Determine the [X, Y] coordinate at the center of the cell enclosing the given text.  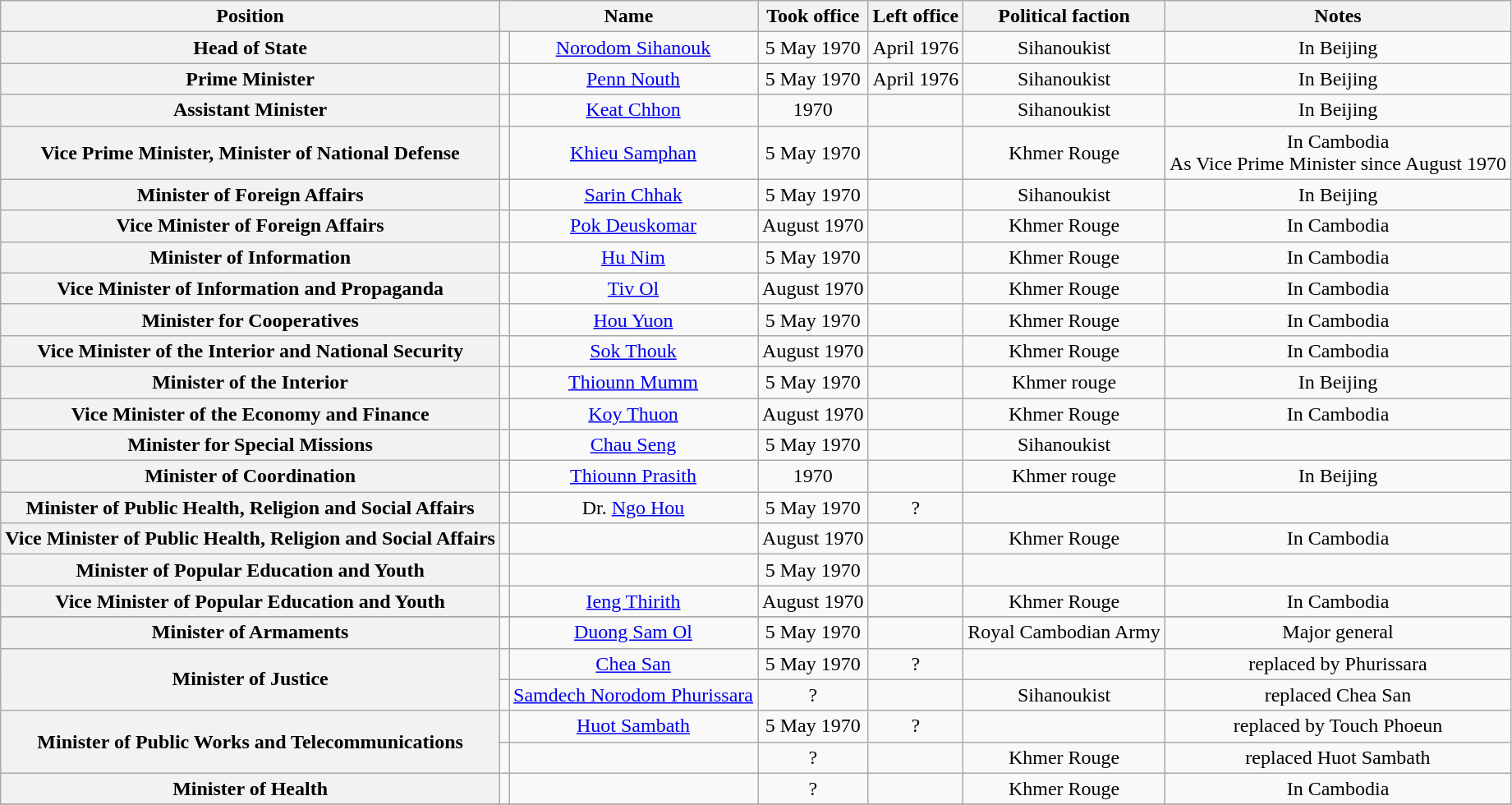
Major general [1337, 632]
Khieu Samphan [634, 153]
Minister of Armaments [250, 632]
Minister of the Interior [250, 382]
Name [628, 16]
Royal Cambodian Army [1064, 632]
Head of State [250, 48]
replaced Chea San [1337, 695]
Vice Minister of Popular Education and Youth [250, 601]
Ieng Thirith [634, 601]
In CambodiaAs Vice Prime Minister since August 1970 [1337, 153]
Koy Thuon [634, 413]
Minister of Information [250, 257]
Vice Minister of Information and Propaganda [250, 288]
Keat Chhon [634, 110]
Hou Yuon [634, 320]
Tiv Ol [634, 288]
Norodom Sihanouk [634, 48]
Left office [916, 16]
Dr. Ngo Hou [634, 508]
Notes [1337, 16]
Minister of Coordination [250, 476]
Vice Prime Minister, Minister of National Defense [250, 153]
Sok Thouk [634, 351]
Vice Minister of Public Health, Religion and Social Affairs [250, 539]
Minister of Popular Education and Youth [250, 570]
Huot Sambath [634, 726]
replaced by Touch Phoeun [1337, 726]
Assistant Minister [250, 110]
Political faction [1064, 16]
replaced by Phurissara [1337, 664]
Chau Seng [634, 445]
Vice Minister of Foreign Affairs [250, 226]
Minister for Cooperatives [250, 320]
Minister of Public Health, Religion and Social Affairs [250, 508]
replaced Huot Sambath [1337, 757]
Duong Sam Ol [634, 632]
Minister for Special Missions [250, 445]
Samdech Norodom Phurissara [634, 695]
Sarin Chhak [634, 195]
Position [250, 16]
Minister of Foreign Affairs [250, 195]
Minister of Health [250, 789]
Minister of Justice [250, 679]
Chea San [634, 664]
Took office [813, 16]
Vice Minister of the Economy and Finance [250, 413]
Penn Nouth [634, 79]
Vice Minister of the Interior and National Security [250, 351]
Thiounn Prasith [634, 476]
Minister of Public Works and Telecommunications [250, 742]
Prime Minister [250, 79]
Pok Deuskomar [634, 226]
Hu Nim [634, 257]
Thiounn Mumm [634, 382]
